Locate the cell with the specified text and output its (x, y) center coordinate. 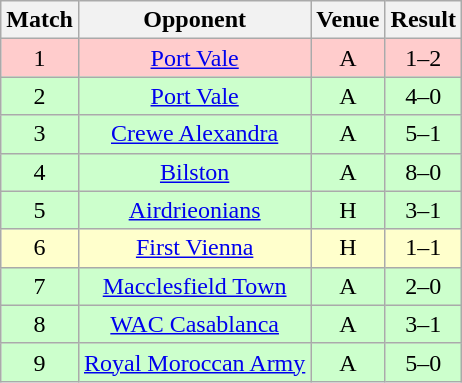
1–1 (423, 248)
1 (40, 58)
6 (40, 248)
Royal Moroccan Army (194, 362)
Bilston (194, 172)
Venue (348, 20)
2 (40, 96)
First Vienna (194, 248)
5–0 (423, 362)
Airdrieonians (194, 210)
8–0 (423, 172)
8 (40, 324)
Result (423, 20)
2–0 (423, 286)
Macclesfield Town (194, 286)
5–1 (423, 134)
4–0 (423, 96)
9 (40, 362)
4 (40, 172)
5 (40, 210)
3 (40, 134)
1–2 (423, 58)
Crewe Alexandra (194, 134)
7 (40, 286)
Opponent (194, 20)
Match (40, 20)
WAC Casablanca (194, 324)
